Scan for the cell matching the given text and deliver its (x, y) coordinate at center. 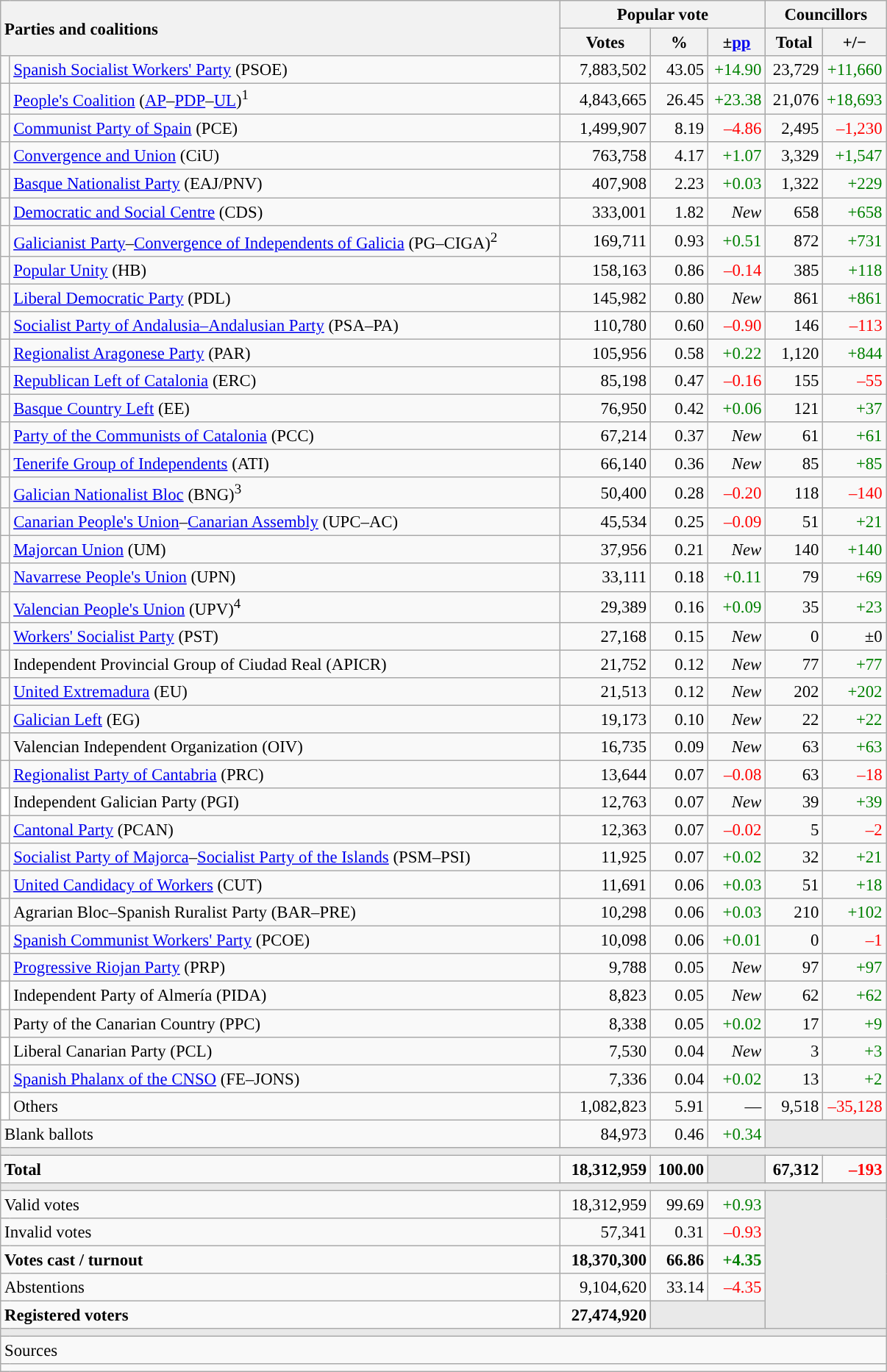
121 (794, 408)
+18 (855, 885)
29,389 (605, 607)
+4.35 (737, 1260)
–0.02 (737, 830)
Votes cast / turnout (281, 1260)
10,298 (605, 912)
+14.90 (737, 70)
140 (794, 550)
33.14 (679, 1287)
Spanish Phalanx of the CNSO (FE–JONS) (285, 1079)
Popular vote (662, 15)
Workers' Socialist Party (PST) (285, 636)
+62 (855, 996)
Spanish Socialist Workers' Party (PSOE) (285, 70)
+0.11 (737, 578)
+85 (855, 464)
9,104,620 (605, 1287)
12,763 (605, 802)
Valencian People's Union (UPV)4 (285, 607)
97 (794, 968)
— (737, 1106)
0.47 (679, 381)
Registered voters (281, 1315)
–0.16 (737, 381)
United Extremadura (EU) (285, 692)
9,518 (794, 1106)
57,341 (605, 1232)
Progressive Riojan Party (PRP) (285, 968)
Galician Left (EG) (285, 719)
13,644 (605, 774)
+0.06 (737, 408)
+118 (855, 270)
0.42 (679, 408)
Liberal Canarian Party (PCL) (285, 1051)
Basque Country Left (EE) (285, 408)
7,530 (605, 1051)
Regionalist Aragonese Party (PAR) (285, 353)
5 (794, 830)
3,329 (794, 157)
0.09 (679, 747)
+1.07 (737, 157)
155 (794, 381)
–1 (855, 940)
39 (794, 802)
85 (794, 464)
–140 (855, 493)
–4.35 (737, 1287)
+39 (855, 802)
872 (794, 240)
Republican Left of Catalonia (ERC) (285, 381)
0.21 (679, 550)
Independent Galician Party (PGI) (285, 802)
Tenerife Group of Independents (ATI) (285, 464)
22 (794, 719)
100.00 (679, 1169)
77 (794, 664)
62 (794, 996)
1,082,823 (605, 1106)
0.86 (679, 270)
9,788 (605, 968)
±0 (855, 636)
+61 (855, 436)
+23 (855, 607)
0.37 (679, 436)
17 (794, 1023)
385 (794, 270)
+0.34 (737, 1134)
Socialist Party of Majorca–Socialist Party of the Islands (PSM–PSI) (285, 857)
0.46 (679, 1134)
210 (794, 912)
Popular Unity (HB) (285, 270)
0.15 (679, 636)
Democratic and Social Centre (CDS) (285, 212)
23,729 (794, 70)
66,140 (605, 464)
+0.93 (737, 1204)
Others (285, 1106)
+0.01 (737, 940)
19,173 (605, 719)
+23.38 (737, 99)
+22 (855, 719)
Independent Party of Almería (PIDA) (285, 996)
–0.20 (737, 493)
–113 (855, 326)
Galicianist Party–Convergence of Independents of Galicia (PG–CIGA)2 (285, 240)
21,076 (794, 99)
11,925 (605, 857)
5.91 (679, 1106)
0.31 (679, 1232)
% (679, 43)
158,163 (605, 270)
Party of the Communists of Catalonia (PCC) (285, 436)
+2 (855, 1079)
66.86 (679, 1260)
+77 (855, 664)
+140 (855, 550)
Galician Nationalist Bloc (BNG)3 (285, 493)
–55 (855, 381)
12,363 (605, 830)
0.93 (679, 240)
Basque Nationalist Party (EAJ/PNV) (285, 184)
0.36 (679, 464)
35 (794, 607)
Majorcan Union (UM) (285, 550)
146 (794, 326)
0.18 (679, 578)
110,780 (605, 326)
+9 (855, 1023)
0.16 (679, 607)
Abstentions (281, 1287)
18,370,300 (605, 1260)
Party of the Canarian Country (PPC) (285, 1023)
7,336 (605, 1079)
+229 (855, 184)
Invalid votes (281, 1232)
169,711 (605, 240)
+844 (855, 353)
0.28 (679, 493)
27,474,920 (605, 1315)
1,322 (794, 184)
–193 (855, 1169)
0.80 (679, 298)
0.58 (679, 353)
145,982 (605, 298)
26.45 (679, 99)
–35,128 (855, 1106)
Councillors (826, 15)
+658 (855, 212)
76,950 (605, 408)
37,956 (605, 550)
45,534 (605, 522)
Navarrese People's Union (UPN) (285, 578)
407,908 (605, 184)
333,001 (605, 212)
0.25 (679, 522)
Valencian Independent Organization (OIV) (285, 747)
Communist Party of Spain (PCE) (285, 129)
3 (794, 1051)
50,400 (605, 493)
Agrarian Bloc–Spanish Ruralist Party (BAR–PRE) (285, 912)
61 (794, 436)
8,338 (605, 1023)
32 (794, 857)
84,973 (605, 1134)
43.05 (679, 70)
2,495 (794, 129)
21,752 (605, 664)
Parties and coalitions (281, 28)
+1,547 (855, 157)
861 (794, 298)
–0.90 (737, 326)
11,691 (605, 885)
+861 (855, 298)
Spanish Communist Workers' Party (PCOE) (285, 940)
4.17 (679, 157)
+18,693 (855, 99)
99.69 (679, 1204)
1.82 (679, 212)
202 (794, 692)
Sources (443, 1351)
85,198 (605, 381)
+3 (855, 1051)
10,098 (605, 940)
+11,660 (855, 70)
Cantonal Party (PCAN) (285, 830)
13 (794, 1079)
Regionalist Party of Cantabria (PRC) (285, 774)
79 (794, 578)
658 (794, 212)
4,843,665 (605, 99)
–0.14 (737, 270)
Socialist Party of Andalusia–Andalusian Party (PSA–PA) (285, 326)
0.10 (679, 719)
8.19 (679, 129)
–4.86 (737, 129)
+0.51 (737, 240)
763,758 (605, 157)
1,499,907 (605, 129)
Convergence and Union (CiU) (285, 157)
8,823 (605, 996)
2.23 (679, 184)
Liberal Democratic Party (PDL) (285, 298)
–0.09 (737, 522)
118 (794, 493)
–1,230 (855, 129)
–0.93 (737, 1232)
16,735 (605, 747)
People's Coalition (AP–PDP–UL)1 (285, 99)
27,168 (605, 636)
105,956 (605, 353)
United Candidacy of Workers (CUT) (285, 885)
+0.22 (737, 353)
Votes (605, 43)
–2 (855, 830)
+202 (855, 692)
Valid votes (281, 1204)
±pp (737, 43)
–0.08 (737, 774)
+731 (855, 240)
33,111 (605, 578)
7,883,502 (605, 70)
67,312 (794, 1169)
+0.09 (737, 607)
67,214 (605, 436)
+69 (855, 578)
Blank ballots (281, 1134)
–18 (855, 774)
1,120 (794, 353)
Independent Provincial Group of Ciudad Real (APICR) (285, 664)
0.60 (679, 326)
+97 (855, 968)
+/− (855, 43)
+63 (855, 747)
21,513 (605, 692)
+102 (855, 912)
Canarian People's Union–Canarian Assembly (UPC–AC) (285, 522)
+37 (855, 408)
